From the cell containing the given text, extract its center point as (x, y) coordinate. 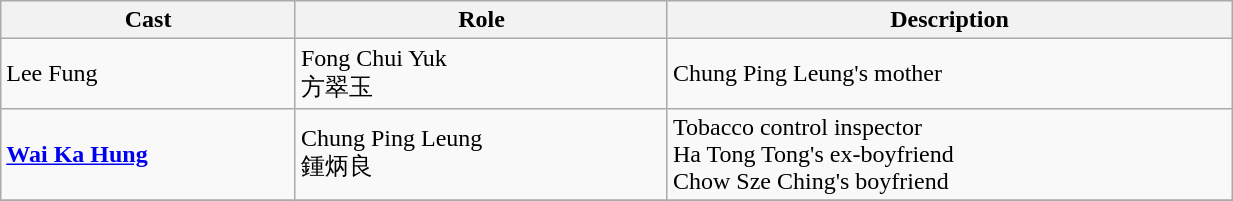
Chung Ping Leung's mother (949, 74)
Lee Fung (148, 74)
Chung Ping Leung鍾炳良 (481, 154)
Wai Ka Hung (148, 154)
Fong Chui Yuk方翠玉 (481, 74)
Role (481, 20)
Description (949, 20)
Cast (148, 20)
Tobacco control inspectorHa Tong Tong's ex-boyfriendChow Sze Ching's boyfriend (949, 154)
